Extract the (X, Y) coordinate from the center of the cell holding the provided text.  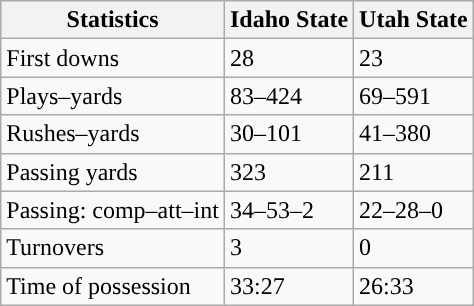
23 (414, 58)
Rushes–yards (113, 134)
Passing yards (113, 172)
83–424 (288, 96)
33:27 (288, 286)
0 (414, 248)
3 (288, 248)
Plays–yards (113, 96)
Idaho State (288, 20)
Utah State (414, 20)
22–28–0 (414, 210)
30–101 (288, 134)
41–380 (414, 134)
26:33 (414, 286)
Time of possession (113, 286)
First downs (113, 58)
Statistics (113, 20)
Passing: comp–att–int (113, 210)
211 (414, 172)
69–591 (414, 96)
323 (288, 172)
28 (288, 58)
34–53–2 (288, 210)
Turnovers (113, 248)
